Find where the given text appears and provide that cell's center as [X, Y] coordinate. 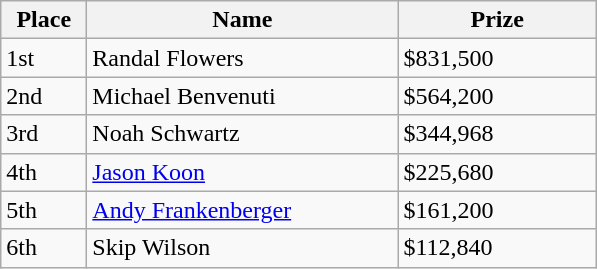
$161,200 [498, 210]
3rd [44, 134]
2nd [44, 96]
$831,500 [498, 58]
Place [44, 20]
Randal Flowers [242, 58]
1st [44, 58]
Noah Schwartz [242, 134]
Michael Benvenuti [242, 96]
$564,200 [498, 96]
6th [44, 248]
Jason Koon [242, 172]
Prize [498, 20]
5th [44, 210]
$112,840 [498, 248]
4th [44, 172]
$225,680 [498, 172]
$344,968 [498, 134]
Andy Frankenberger [242, 210]
Name [242, 20]
Skip Wilson [242, 248]
